Detect which cell encompasses the target text, then output its [X, Y] center coordinate. 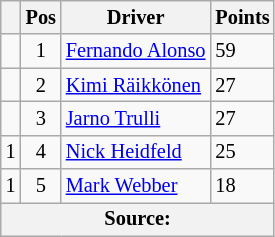
Fernando Alonso [136, 51]
Mark Webber [136, 186]
Points [242, 17]
18 [242, 186]
5 [41, 186]
Kimi Räikkönen [136, 85]
25 [242, 152]
Source: [138, 219]
Driver [136, 17]
Nick Heidfeld [136, 152]
Jarno Trulli [136, 118]
Pos [41, 17]
2 [41, 85]
4 [41, 152]
59 [242, 51]
3 [41, 118]
